Extract the [x, y] coordinate from the center of the cell holding the provided text.  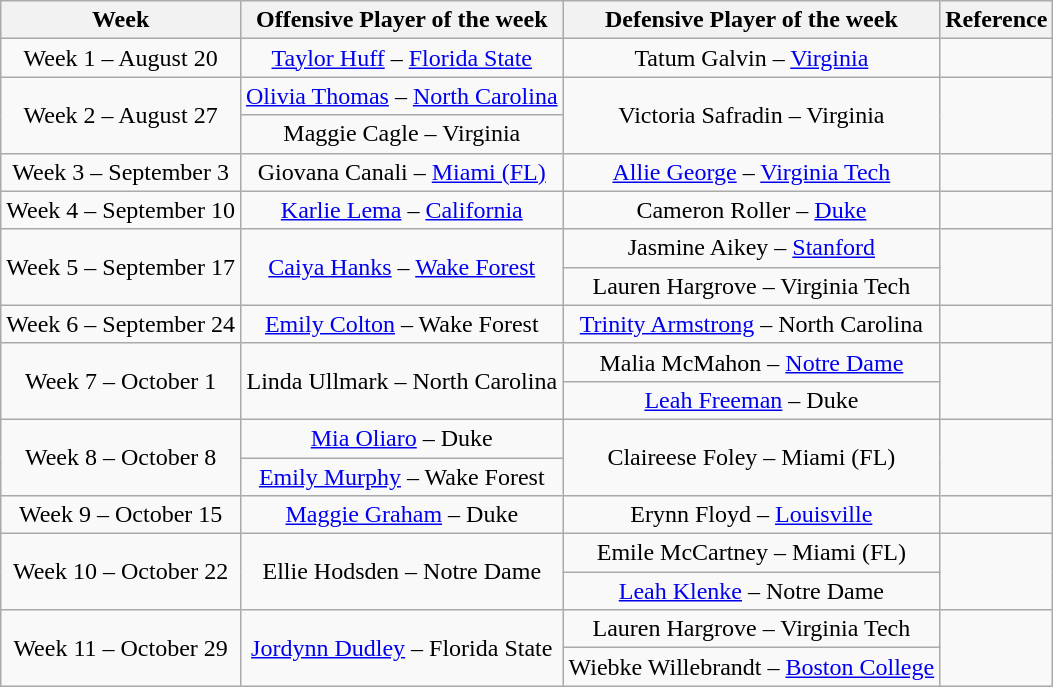
Week 1 – August 20 [121, 58]
Jordynn Dudley – Florida State [402, 648]
Claireese Foley – Miami (FL) [752, 457]
Week 4 – September 10 [121, 210]
Erynn Floyd – Louisville [752, 515]
Leah Klenke – Notre Dame [752, 591]
Leah Freeman – Duke [752, 400]
Week 10 – October 22 [121, 572]
Week 2 – August 27 [121, 115]
Caiya Hanks – Wake Forest [402, 267]
Cameron Roller – Duke [752, 210]
Offensive Player of the week [402, 20]
Ellie Hodsden – Notre Dame [402, 572]
Karlie Lema – California [402, 210]
Emily Murphy – Wake Forest [402, 477]
Jasmine Aikey – Stanford [752, 248]
Week [121, 20]
Week 11 – October 29 [121, 648]
Trinity Armstrong – North Carolina [752, 324]
Mia Oliaro – Duke [402, 438]
Defensive Player of the week [752, 20]
Taylor Huff – Florida State [402, 58]
Maggie Graham – Duke [402, 515]
Week 8 – October 8 [121, 457]
Tatum Galvin – Virginia [752, 58]
Week 5 – September 17 [121, 267]
Giovana Canali – Miami (FL) [402, 172]
Victoria Safradin – Virginia [752, 115]
Week 7 – October 1 [121, 381]
Emile McCartney – Miami (FL) [752, 553]
Linda Ullmark – North Carolina [402, 381]
Allie George – Virginia Tech [752, 172]
Week 6 – September 24 [121, 324]
Olivia Thomas – North Carolina [402, 96]
Maggie Cagle – Virginia [402, 134]
Malia McMahon – Notre Dame [752, 362]
Emily Colton – Wake Forest [402, 324]
Reference [996, 20]
Week 9 – October 15 [121, 515]
Wiebke Willebrandt – Boston College [752, 667]
Week 3 – September 3 [121, 172]
